Extract the (x, y) coordinate from the center of the cell holding the provided text.  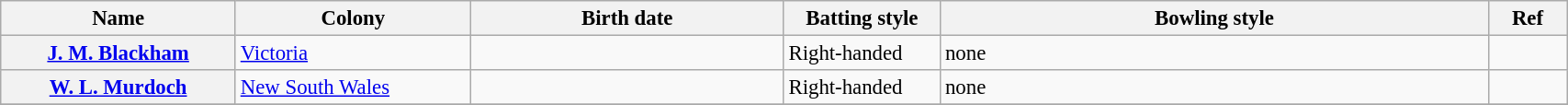
Name (118, 18)
New South Wales (353, 87)
W. L. Murdoch (118, 87)
J. M. Blackham (118, 53)
Bowling style (1214, 18)
Batting style (862, 18)
Victoria (353, 53)
Colony (353, 18)
Birth date (626, 18)
Ref (1527, 18)
